Extract the [x, y] coordinate from the center of the cell holding the provided text.  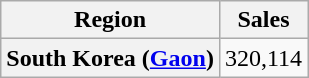
320,114 [263, 58]
South Korea (Gaon) [110, 58]
Sales [263, 20]
Region [110, 20]
